Locate the cell with the specified text and output its [x, y] center coordinate. 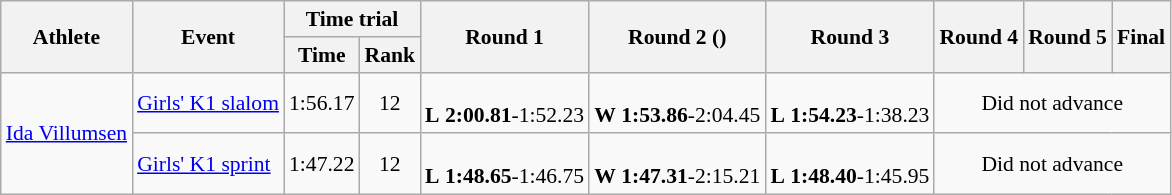
Girls' K1 slalom [208, 102]
Round 5 [1068, 36]
Time [322, 55]
W 1:47.31-2:15.21 [677, 164]
Round 1 [504, 36]
L 1:54.23-1:38.23 [850, 102]
1:47.22 [322, 164]
Time trial [352, 19]
Rank [390, 55]
1:56.17 [322, 102]
Event [208, 36]
Round 4 [978, 36]
Round 2 () [677, 36]
Final [1141, 36]
L 2:00.81-1:52.23 [504, 102]
Round 3 [850, 36]
L 1:48.65-1:46.75 [504, 164]
Athlete [66, 36]
Girls' K1 sprint [208, 164]
L 1:48.40-1:45.95 [850, 164]
Ida Villumsen [66, 133]
W 1:53.86-2:04.45 [677, 102]
